For the text-containing cell, return its midpoint in (x, y) coordinate format. 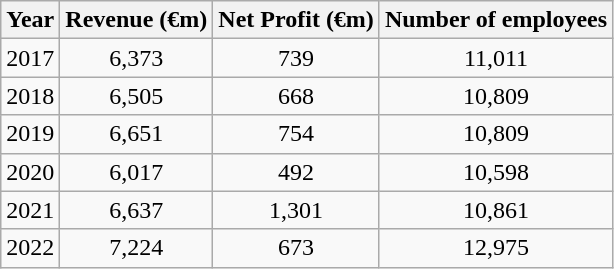
1,301 (296, 210)
6,505 (136, 96)
12,975 (496, 248)
Number of employees (496, 20)
10,598 (496, 172)
2018 (30, 96)
2017 (30, 58)
2019 (30, 134)
492 (296, 172)
7,224 (136, 248)
668 (296, 96)
673 (296, 248)
6,651 (136, 134)
11,011 (496, 58)
2022 (30, 248)
739 (296, 58)
2020 (30, 172)
10,861 (496, 210)
754 (296, 134)
2021 (30, 210)
Net Profit (€m) (296, 20)
6,637 (136, 210)
6,017 (136, 172)
Year (30, 20)
6,373 (136, 58)
Revenue (€m) (136, 20)
